Search for the cell housing the specified text and yield its [x, y] center coordinate. 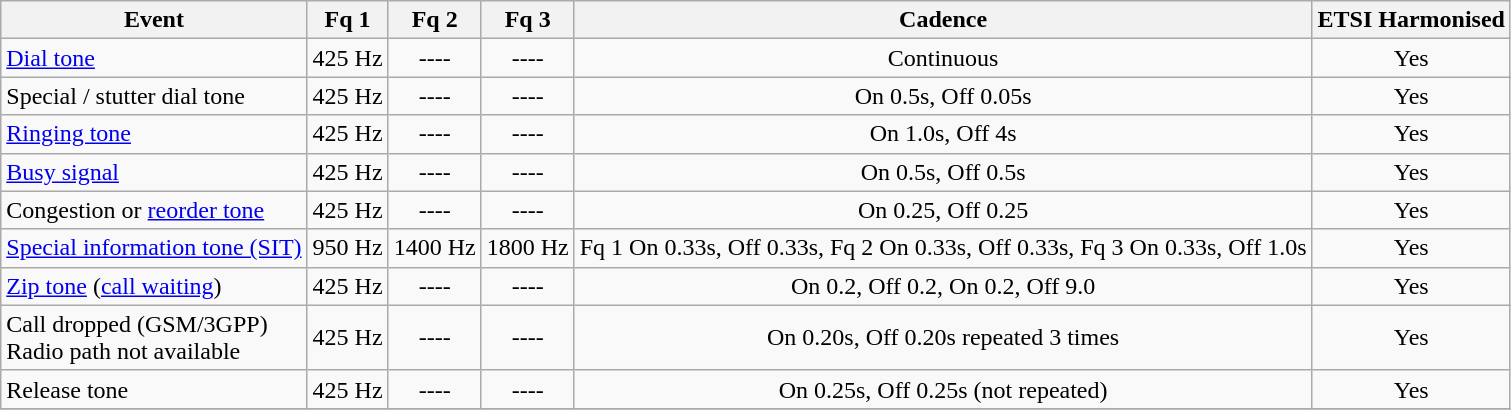
Ringing tone [154, 134]
Continuous [943, 58]
Congestion or reorder tone [154, 210]
Fq 2 [434, 20]
Special / stutter dial tone [154, 96]
On 0.25s, Off 0.25s (not repeated) [943, 389]
Fq 3 [528, 20]
Fq 1 [348, 20]
950 Hz [348, 248]
1800 Hz [528, 248]
On 0.5s, Off 0.5s [943, 172]
Call dropped (GSM/3GPP)Radio path not available [154, 338]
On 0.5s, Off 0.05s [943, 96]
1400 Hz [434, 248]
On 0.25, Off 0.25 [943, 210]
Busy signal [154, 172]
On 0.20s, Off 0.20s repeated 3 times [943, 338]
On 1.0s, Off 4s [943, 134]
Dial tone [154, 58]
Zip tone (call waiting) [154, 286]
Special information tone (SIT) [154, 248]
Event [154, 20]
On 0.2, Off 0.2, On 0.2, Off 9.0 [943, 286]
ETSI Harmonised [1411, 20]
Release tone [154, 389]
Fq 1 On 0.33s, Off 0.33s, Fq 2 On 0.33s, Off 0.33s, Fq 3 On 0.33s, Off 1.0s [943, 248]
Cadence [943, 20]
